Determine the [x, y] coordinate at the center of the cell enclosing the given text.  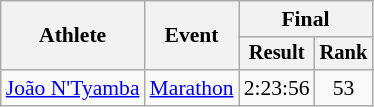
Rank [344, 54]
Marathon [192, 88]
João N'Tyamba [73, 88]
2:23:56 [277, 88]
53 [344, 88]
Event [192, 36]
Athlete [73, 36]
Result [277, 54]
Final [306, 19]
